For the text-containing cell, return its midpoint in [x, y] coordinate format. 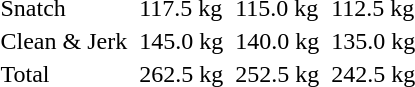
140.0 kg [278, 41]
145.0 kg [182, 41]
